Return the (x, y) coordinate for the center point of the cell that contains the specified text.  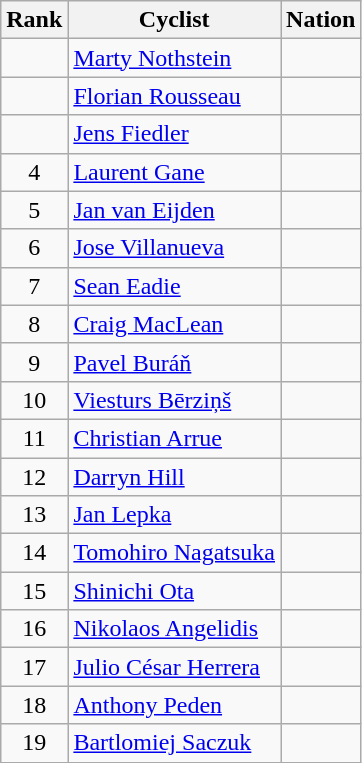
Nikolaos Angelidis (174, 629)
Craig MacLean (174, 324)
Anthony Peden (174, 705)
Nation (321, 20)
Shinichi Ota (174, 591)
Darryn Hill (174, 477)
Marty Nothstein (174, 58)
Christian Arrue (174, 438)
Cyclist (174, 20)
18 (34, 705)
Jan Lepka (174, 515)
11 (34, 438)
Tomohiro Nagatsuka (174, 553)
8 (34, 324)
Julio César Herrera (174, 667)
13 (34, 515)
6 (34, 248)
5 (34, 210)
Florian Rousseau (174, 96)
Jens Fiedler (174, 134)
Pavel Buráň (174, 362)
Jan van Eijden (174, 210)
19 (34, 743)
Laurent Gane (174, 172)
16 (34, 629)
Rank (34, 20)
9 (34, 362)
Bartlomiej Saczuk (174, 743)
15 (34, 591)
12 (34, 477)
Viesturs Bērziņš (174, 400)
Sean Eadie (174, 286)
4 (34, 172)
10 (34, 400)
17 (34, 667)
14 (34, 553)
7 (34, 286)
Jose Villanueva (174, 248)
